For the text-containing cell, return its midpoint in [X, Y] coordinate format. 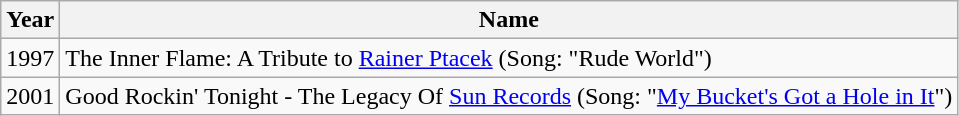
The Inner Flame: A Tribute to Rainer Ptacek (Song: "Rude World") [509, 58]
Good Rockin' Tonight - The Legacy Of Sun Records (Song: "My Bucket's Got a Hole in It") [509, 96]
2001 [30, 96]
Name [509, 20]
Year [30, 20]
1997 [30, 58]
